From the cell containing the given text, extract its center point as [x, y] coordinate. 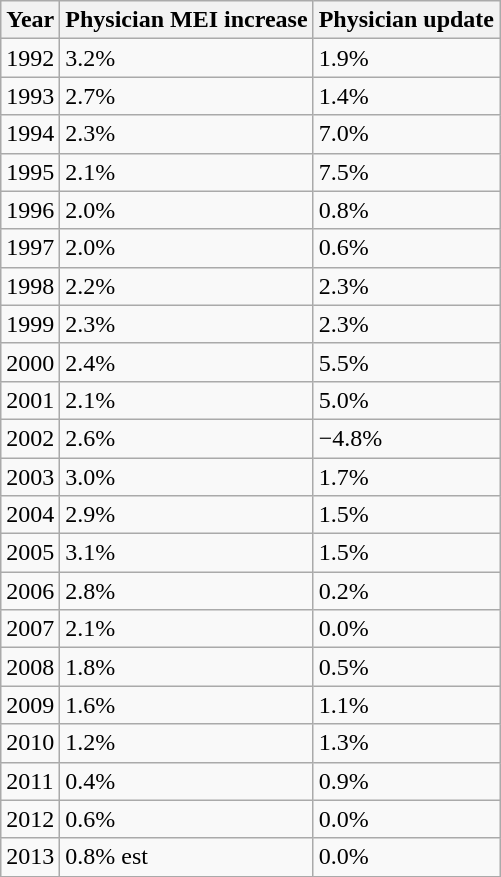
1994 [30, 134]
2006 [30, 591]
0.5% [406, 667]
0.4% [186, 781]
1999 [30, 324]
2.4% [186, 362]
1992 [30, 58]
1.3% [406, 743]
2003 [30, 477]
−4.8% [406, 438]
2001 [30, 400]
3.0% [186, 477]
5.5% [406, 362]
Year [30, 20]
Physician update [406, 20]
1.2% [186, 743]
Physician MEI increase [186, 20]
2.6% [186, 438]
2007 [30, 629]
2002 [30, 438]
2008 [30, 667]
1997 [30, 248]
2.9% [186, 515]
2004 [30, 515]
3.2% [186, 58]
1993 [30, 96]
2010 [30, 743]
1.6% [186, 705]
1.9% [406, 58]
1995 [30, 172]
0.2% [406, 591]
2.8% [186, 591]
1.4% [406, 96]
0.8% est [186, 857]
7.0% [406, 134]
2005 [30, 553]
2009 [30, 705]
2012 [30, 819]
5.0% [406, 400]
2.2% [186, 286]
0.8% [406, 210]
1996 [30, 210]
2000 [30, 362]
1.8% [186, 667]
2013 [30, 857]
3.1% [186, 553]
1.1% [406, 705]
2.7% [186, 96]
1.7% [406, 477]
7.5% [406, 172]
2011 [30, 781]
1998 [30, 286]
0.9% [406, 781]
